For the text-containing cell, return its midpoint in [X, Y] coordinate format. 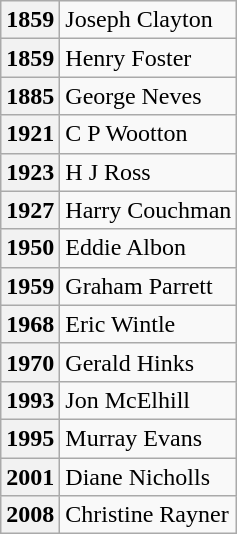
C P Wootton [148, 134]
2001 [30, 477]
1993 [30, 400]
Joseph Clayton [148, 20]
1970 [30, 362]
Harry Couchman [148, 210]
Gerald Hinks [148, 362]
Graham Parrett [148, 286]
1921 [30, 134]
1959 [30, 286]
Jon McElhill [148, 400]
Murray Evans [148, 438]
Eric Wintle [148, 324]
1968 [30, 324]
Eddie Albon [148, 248]
1927 [30, 210]
1923 [30, 172]
Christine Rayner [148, 515]
1885 [30, 96]
1950 [30, 248]
1995 [30, 438]
Diane Nicholls [148, 477]
H J Ross [148, 172]
Henry Foster [148, 58]
George Neves [148, 96]
2008 [30, 515]
